Detect which cell encompasses the target text, then output its [x, y] center coordinate. 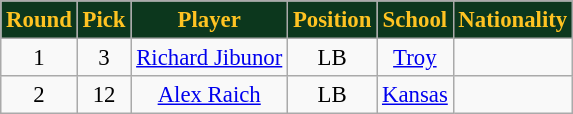
Kansas [415, 95]
1 [39, 58]
Troy [415, 58]
Player [210, 20]
3 [104, 58]
12 [104, 95]
Pick [104, 20]
Position [332, 20]
School [415, 20]
Alex Raich [210, 95]
2 [39, 95]
Nationality [512, 20]
Richard Jibunor [210, 58]
Round [39, 20]
